Search for the cell housing the specified text and yield its (x, y) center coordinate. 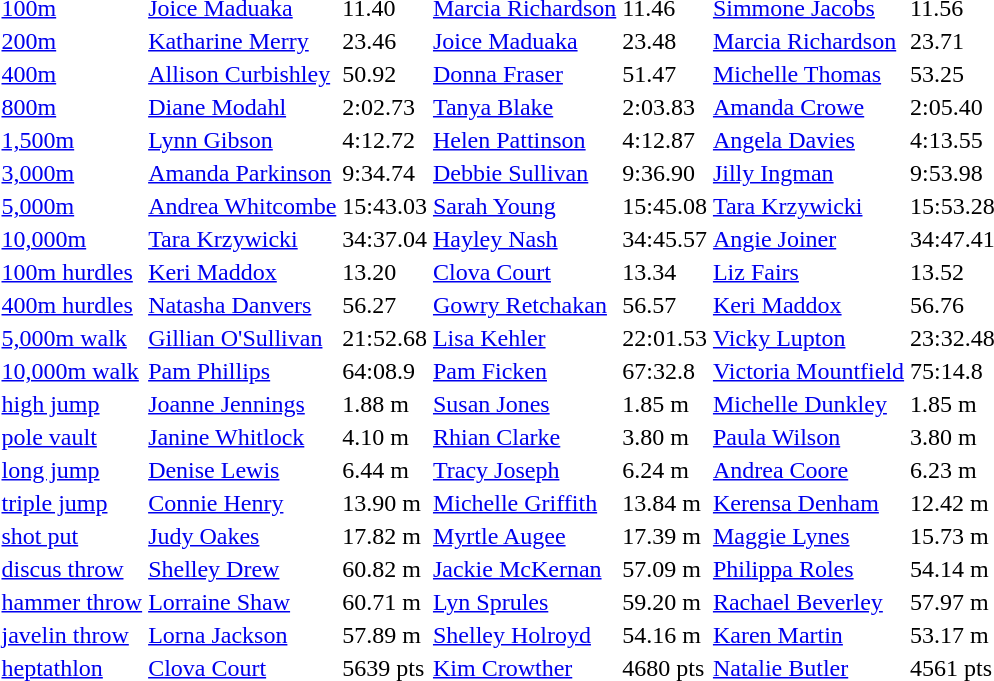
Joanne Jennings (242, 404)
Amanda Crowe (808, 107)
15:43.03 (385, 206)
67:32.8 (665, 371)
17.39 m (665, 536)
Vicky Lupton (808, 338)
13.84 m (665, 503)
Tanya Blake (524, 107)
6.24 m (665, 470)
13.90 m (385, 503)
15:45.08 (665, 206)
Gillian O'Sullivan (242, 338)
Gowry Retchakan (524, 305)
Lyn Sprules (524, 602)
Angela Davies (808, 140)
56.27 (385, 305)
9:34.74 (385, 173)
5,000m (72, 206)
34:45.57 (665, 239)
Helen Pattinson (524, 140)
17.82 m (385, 536)
pole vault (72, 437)
57.09 m (665, 569)
Pam Ficken (524, 371)
Allison Curbishley (242, 74)
22:01.53 (665, 338)
Shelley Holroyd (524, 635)
Clova Court (524, 272)
9:36.90 (665, 173)
59.20 m (665, 602)
Andrea Whitcombe (242, 206)
Hayley Nash (524, 239)
Michelle Dunkley (808, 404)
Lisa Kehler (524, 338)
triple jump (72, 503)
200m (72, 41)
Maggie Lynes (808, 536)
Rachael Beverley (808, 602)
60.82 m (385, 569)
long jump (72, 470)
60.71 m (385, 602)
3,000m (72, 173)
1.85 m (665, 404)
Lorraine Shaw (242, 602)
Victoria Mountfield (808, 371)
Lynn Gibson (242, 140)
Liz Fairs (808, 272)
Sarah Young (524, 206)
23.46 (385, 41)
23.48 (665, 41)
Michelle Thomas (808, 74)
shot put (72, 536)
800m (72, 107)
Lorna Jackson (242, 635)
Pam Phillips (242, 371)
Amanda Parkinson (242, 173)
1.88 m (385, 404)
Judy Oakes (242, 536)
400m (72, 74)
discus throw (72, 569)
Angie Joiner (808, 239)
400m hurdles (72, 305)
13.34 (665, 272)
Kerensa Denham (808, 503)
Connie Henry (242, 503)
54.16 m (665, 635)
Denise Lewis (242, 470)
Karen Martin (808, 635)
34:37.04 (385, 239)
4:12.72 (385, 140)
13.20 (385, 272)
57.89 m (385, 635)
51.47 (665, 74)
Katharine Merry (242, 41)
Paula Wilson (808, 437)
6.44 m (385, 470)
Jackie McKernan (524, 569)
Shelley Drew (242, 569)
Rhian Clarke (524, 437)
10,000m walk (72, 371)
Debbie Sullivan (524, 173)
4.10 m (385, 437)
100m hurdles (72, 272)
Michelle Griffith (524, 503)
10,000m (72, 239)
Jilly Ingman (808, 173)
Natasha Danvers (242, 305)
Donna Fraser (524, 74)
Diane Modahl (242, 107)
Marcia Richardson (808, 41)
Joice Maduaka (524, 41)
21:52.68 (385, 338)
Janine Whitlock (242, 437)
Philippa Roles (808, 569)
3.80 m (665, 437)
1,500m (72, 140)
Myrtle Augee (524, 536)
Susan Jones (524, 404)
hammer throw (72, 602)
50.92 (385, 74)
2:03.83 (665, 107)
high jump (72, 404)
4:12.87 (665, 140)
2:02.73 (385, 107)
Tracy Joseph (524, 470)
5,000m walk (72, 338)
javelin throw (72, 635)
Andrea Coore (808, 470)
64:08.9 (385, 371)
56.57 (665, 305)
